Return [x, y] of the center of cell containing provided text 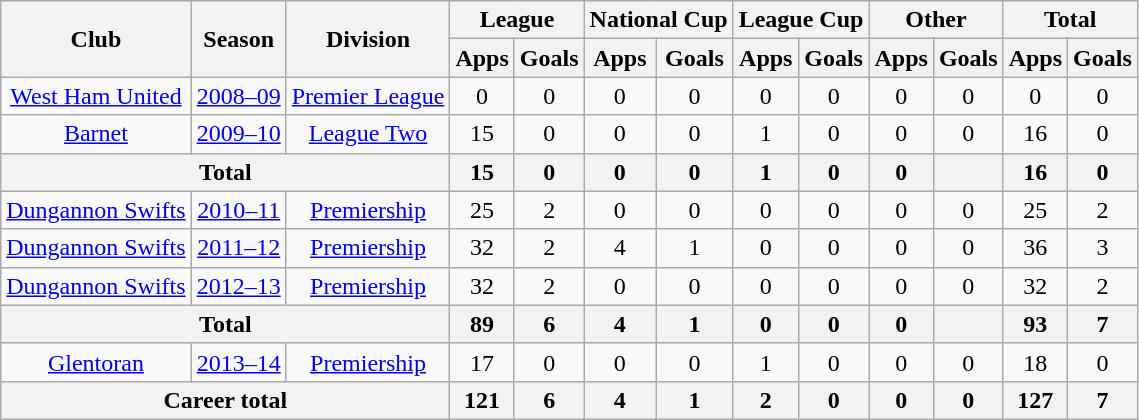
2009–10 [238, 134]
2013–14 [238, 362]
Glentoran [96, 362]
Barnet [96, 134]
89 [482, 324]
National Cup [658, 20]
127 [1035, 400]
League Two [368, 134]
Premier League [368, 96]
West Ham United [96, 96]
2008–09 [238, 96]
2010–11 [238, 210]
League Cup [801, 20]
93 [1035, 324]
Career total [226, 400]
Season [238, 39]
3 [1103, 248]
League [517, 20]
36 [1035, 248]
Other [936, 20]
17 [482, 362]
2012–13 [238, 286]
Club [96, 39]
121 [482, 400]
2011–12 [238, 248]
18 [1035, 362]
Division [368, 39]
